Search for the cell housing the specified text and yield its [x, y] center coordinate. 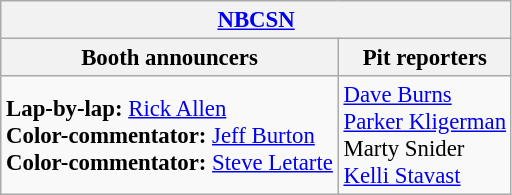
Lap-by-lap: Rick AllenColor-commentator: Jeff BurtonColor-commentator: Steve Letarte [170, 136]
Dave BurnsParker KligermanMarty SniderKelli Stavast [424, 136]
NBCSN [256, 20]
Booth announcers [170, 58]
Pit reporters [424, 58]
